Determine the [X, Y] coordinate at the center of the cell enclosing the given text.  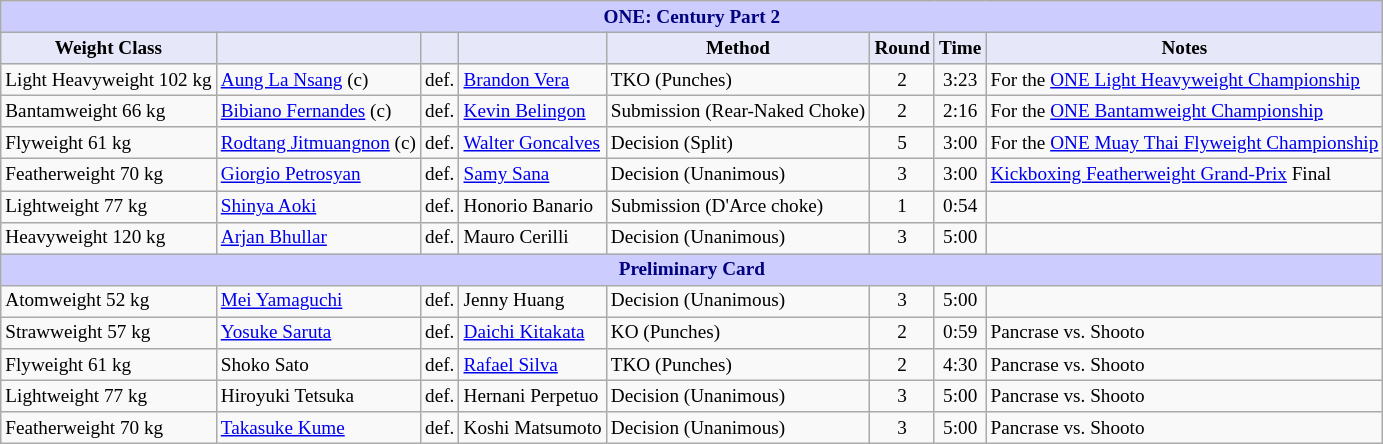
Bibiano Fernandes (c) [318, 111]
Yosuke Saruta [318, 333]
Submission (D'Arce choke) [738, 206]
Notes [1184, 48]
0:54 [960, 206]
Jenny Huang [532, 301]
Rodtang Jitmuangnon (c) [318, 143]
0:59 [960, 333]
Atomweight 52 kg [108, 301]
Arjan Bhullar [318, 238]
Heavyweight 120 kg [108, 238]
Strawweight 57 kg [108, 333]
ONE: Century Part 2 [692, 17]
4:30 [960, 365]
Decision (Split) [738, 143]
For the ONE Bantamweight Championship [1184, 111]
Preliminary Card [692, 270]
5 [902, 143]
1 [902, 206]
Brandon Vera [532, 80]
For the ONE Light Heavyweight Championship [1184, 80]
Hiroyuki Tetsuka [318, 396]
KO (Punches) [738, 333]
Giorgio Petrosyan [318, 175]
For the ONE Muay Thai Flyweight Championship [1184, 143]
Samy Sana [532, 175]
Time [960, 48]
Mauro Cerilli [532, 238]
Honorio Banario [532, 206]
Koshi Matsumoto [532, 428]
Hernani Perpetuo [532, 396]
Daichi Kitakata [532, 333]
Weight Class [108, 48]
Method [738, 48]
Walter Goncalves [532, 143]
Kickboxing Featherweight Grand-Prix Final [1184, 175]
Round [902, 48]
Light Heavyweight 102 kg [108, 80]
Shoko Sato [318, 365]
Kevin Belingon [532, 111]
2:16 [960, 111]
Rafael Silva [532, 365]
Aung La Nsang (c) [318, 80]
Takasuke Kume [318, 428]
3:23 [960, 80]
Shinya Aoki [318, 206]
Bantamweight 66 kg [108, 111]
Mei Yamaguchi [318, 301]
Submission (Rear-Naked Choke) [738, 111]
